Extract the [X, Y] coordinate from the center of the cell holding the provided text.  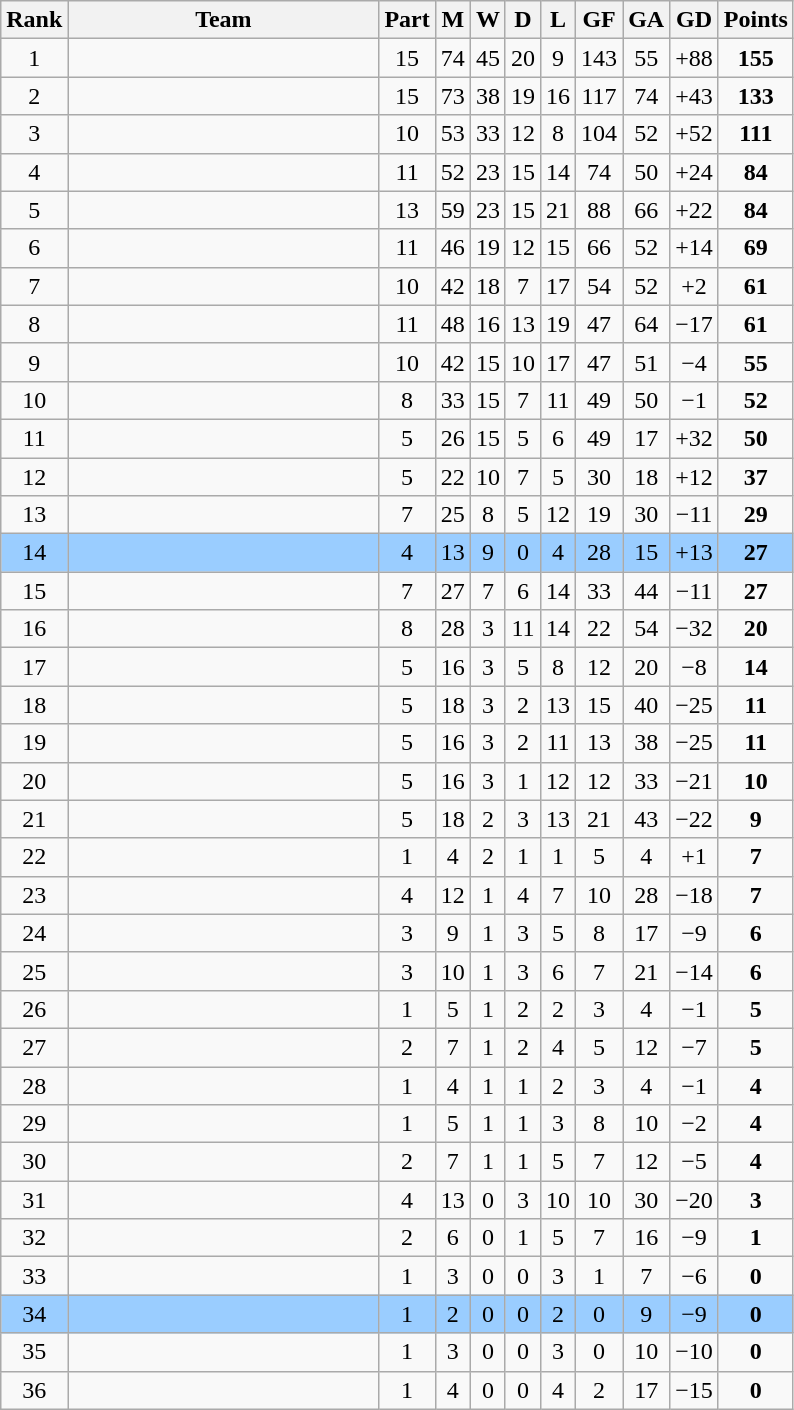
69 [756, 248]
43 [646, 819]
37 [756, 477]
−17 [694, 324]
−7 [694, 1047]
−20 [694, 1200]
73 [452, 96]
W [488, 20]
−4 [694, 362]
−5 [694, 1162]
Team [224, 20]
64 [646, 324]
+22 [694, 210]
31 [34, 1200]
−2 [694, 1124]
+1 [694, 857]
Points [756, 20]
+43 [694, 96]
−15 [694, 1390]
+14 [694, 248]
−22 [694, 819]
M [452, 20]
59 [452, 210]
−6 [694, 1276]
36 [34, 1390]
88 [600, 210]
111 [756, 134]
+2 [694, 286]
Rank [34, 20]
−21 [694, 781]
−18 [694, 895]
48 [452, 324]
+52 [694, 134]
117 [600, 96]
104 [600, 134]
−8 [694, 667]
155 [756, 58]
24 [34, 933]
34 [34, 1314]
+13 [694, 553]
133 [756, 96]
−32 [694, 629]
−14 [694, 971]
+32 [694, 438]
+12 [694, 477]
D [522, 20]
143 [600, 58]
GA [646, 20]
Part [407, 20]
32 [34, 1238]
GD [694, 20]
−10 [694, 1352]
L [558, 20]
53 [452, 134]
+88 [694, 58]
45 [488, 58]
51 [646, 362]
+24 [694, 172]
44 [646, 591]
GF [600, 20]
35 [34, 1352]
46 [452, 248]
40 [646, 705]
